Capture the cell that displays the provided text and extract its (X, Y) central coordinate. 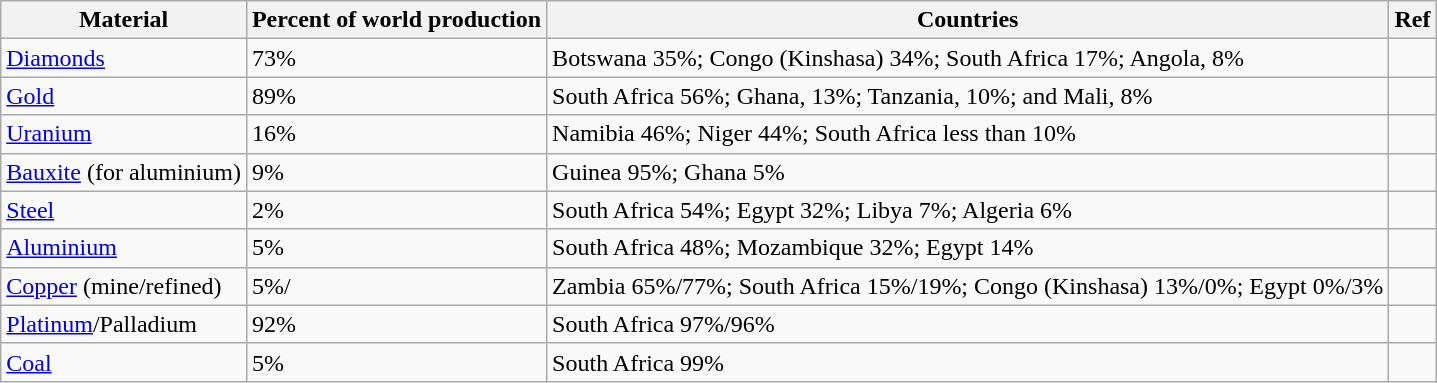
South Africa 56%; Ghana, 13%; Tanzania, 10%; and Mali, 8% (968, 96)
16% (396, 134)
Zambia 65%/77%; South Africa 15%/19%; Congo (Kinshasa) 13%/0%; Egypt 0%/3% (968, 286)
92% (396, 324)
Gold (124, 96)
Botswana 35%; Congo (Kinshasa) 34%; South Africa 17%; Angola, 8% (968, 58)
South Africa 99% (968, 362)
2% (396, 210)
Countries (968, 20)
South Africa 54%; Egypt 32%; Libya 7%; Algeria 6% (968, 210)
Guinea 95%; Ghana 5% (968, 172)
Diamonds (124, 58)
Steel (124, 210)
Bauxite (for aluminium) (124, 172)
South Africa 48%; Mozambique 32%; Egypt 14% (968, 248)
Material (124, 20)
South Africa 97%/96% (968, 324)
Namibia 46%; Niger 44%; South Africa less than 10% (968, 134)
89% (396, 96)
Platinum/Palladium (124, 324)
9% (396, 172)
Uranium (124, 134)
Aluminium (124, 248)
73% (396, 58)
Percent of world production (396, 20)
5%/ (396, 286)
Ref (1412, 20)
Coal (124, 362)
Copper (mine/refined) (124, 286)
